From the cell containing the given text, extract its center point as [X, Y] coordinate. 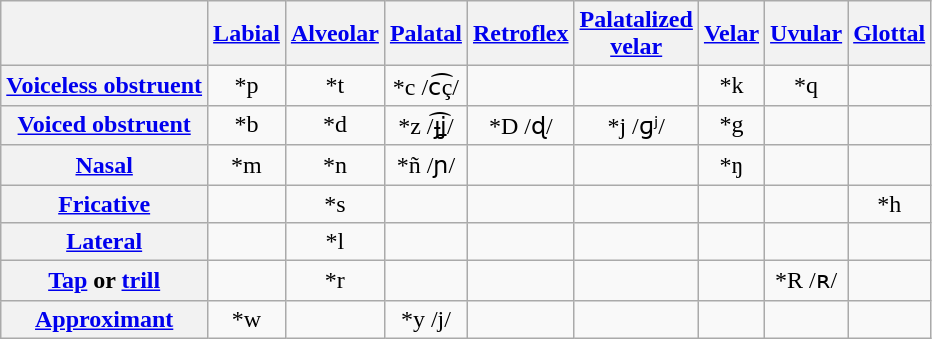
*h [890, 203]
*b [247, 125]
*ŋ [731, 165]
*j /ɡʲ/ [636, 125]
*t [334, 86]
Voiceless obstruent [104, 86]
*R /ʀ/ [806, 281]
Alveolar [334, 34]
Palatal [426, 34]
*r [334, 281]
*p [247, 86]
*l [334, 242]
Fricative [104, 203]
*z /ɟ͡ʝ/ [426, 125]
Voiced obstruent [104, 125]
*k [731, 86]
Glottal [890, 34]
Retroflex [520, 34]
Approximant [104, 319]
Lateral [104, 242]
*q [806, 86]
*d [334, 125]
*m [247, 165]
Palatalizedvelar [636, 34]
Tap or trill [104, 281]
*c /c͡ç/ [426, 86]
Uvular [806, 34]
*n [334, 165]
*y /j/ [426, 319]
Velar [731, 34]
Nasal [104, 165]
*s [334, 203]
*g [731, 125]
Labial [247, 34]
*D /ɖ/ [520, 125]
*ñ /ɲ/ [426, 165]
*w [247, 319]
